Pinpoint the cell where the given text exists, returning its (x, y) midpoint coordinate. 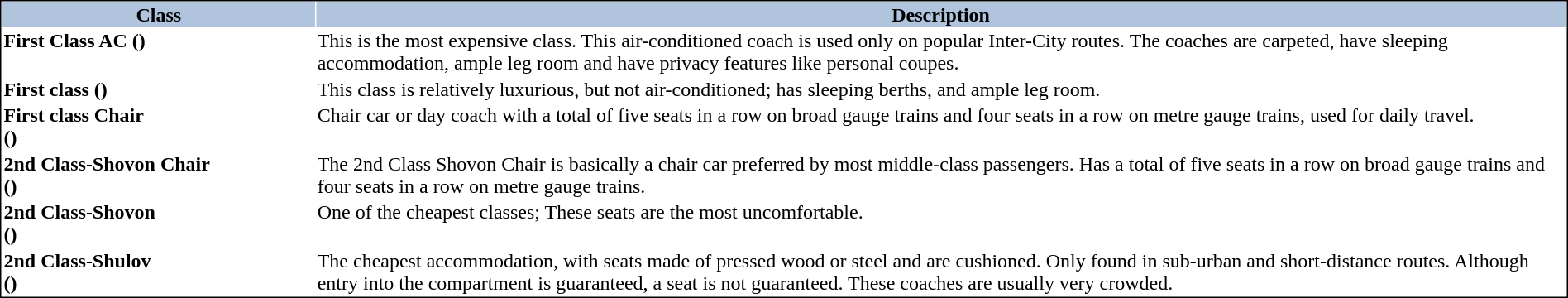
First Class AC () (159, 51)
2nd Class-Shovon Chair () (159, 175)
This class is relatively luxurious, but not air-conditioned; has sleeping berths, and ample leg room. (941, 89)
2nd Class-Shulov () (159, 272)
2nd Class-Shovon () (159, 223)
Description (941, 15)
Class (159, 15)
First class () (159, 89)
First class Chair () (159, 126)
One of the cheapest classes; These seats are the most uncomfortable. (941, 223)
